Search for the cell housing the specified text and yield its (x, y) center coordinate. 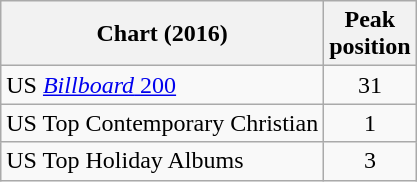
1 (370, 123)
US Billboard 200 (162, 85)
US Top Holiday Albums (162, 161)
31 (370, 85)
3 (370, 161)
Chart (2016) (162, 34)
Peakposition (370, 34)
US Top Contemporary Christian (162, 123)
